Output the [x, y] coordinate of the center of the cell containing the given text.  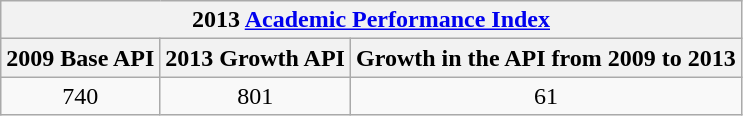
61 [546, 96]
801 [256, 96]
2013 Growth API [256, 58]
740 [80, 96]
Growth in the API from 2009 to 2013 [546, 58]
2013 Academic Performance Index [372, 20]
2009 Base API [80, 58]
